Return (X, Y) of the center of cell containing provided text 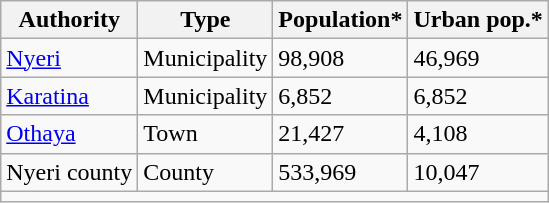
46,969 (478, 58)
Type (206, 20)
98,908 (340, 58)
10,047 (478, 172)
Othaya (70, 134)
21,427 (340, 134)
Authority (70, 20)
Town (206, 134)
Nyeri county (70, 172)
4,108 (478, 134)
County (206, 172)
Urban pop.* (478, 20)
Karatina (70, 96)
533,969 (340, 172)
Population* (340, 20)
Nyeri (70, 58)
